Pinpoint the cell where the given text exists, returning its (x, y) midpoint coordinate. 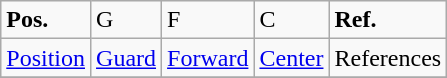
Forward (208, 58)
G (126, 20)
Ref. (388, 20)
Center (292, 58)
Guard (126, 58)
Pos. (46, 20)
References (388, 58)
C (292, 20)
Position (46, 58)
F (208, 20)
